Search for the cell housing the specified text and yield its [x, y] center coordinate. 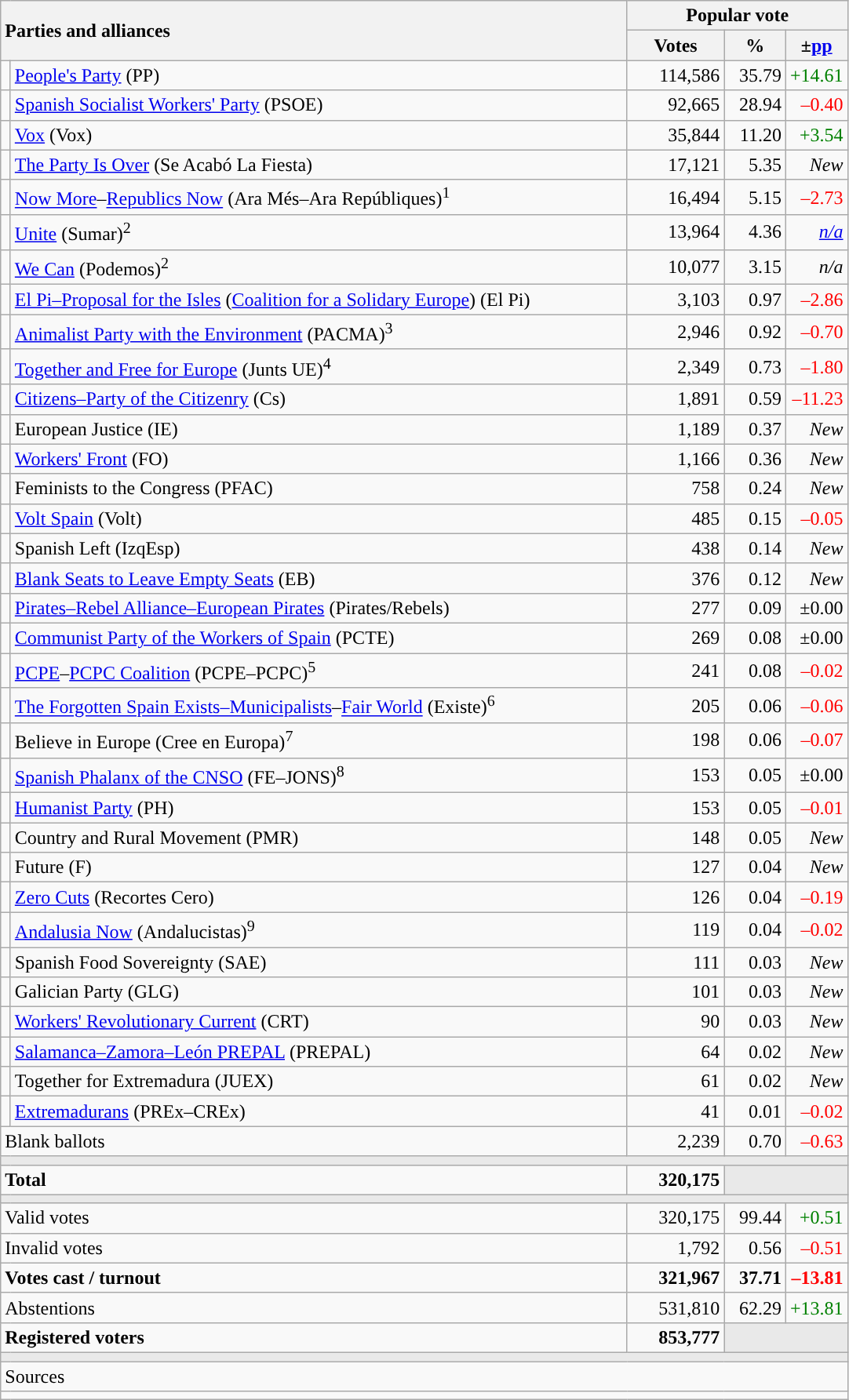
35,844 [676, 135]
El Pi–Proposal for the Isles (Coalition for a Solidary Europe) (El Pi) [319, 300]
Zero Cuts (Recortes Cero) [319, 897]
853,777 [676, 1337]
–2.86 [816, 300]
101 [676, 992]
61 [676, 1082]
321,967 [676, 1278]
0.73 [755, 367]
Humanist Party (PH) [319, 808]
Extremadurans (PREx–CREx) [319, 1111]
Total [314, 1180]
2,239 [676, 1141]
Salamanca–Zamora–León PREPAL (PREPAL) [319, 1052]
Popular vote [738, 16]
126 [676, 897]
90 [676, 1022]
+3.54 [816, 135]
0.15 [755, 518]
1,189 [676, 429]
Together and Free for Europe (Junts UE)4 [319, 367]
0.97 [755, 300]
Valid votes [314, 1218]
64 [676, 1052]
European Justice (IE) [319, 429]
1,166 [676, 459]
PCPE–PCPC Coalition (PCPE–PCPC)5 [319, 671]
0.12 [755, 578]
–0.19 [816, 897]
114,586 [676, 75]
531,810 [676, 1307]
Spanish Food Sovereignty (SAE) [319, 962]
Future (F) [319, 867]
Spanish Socialist Workers' Party (PSOE) [319, 105]
28.94 [755, 105]
92,665 [676, 105]
241 [676, 671]
16,494 [676, 198]
0.36 [755, 459]
Parties and alliances [314, 31]
0.37 [755, 429]
5.15 [755, 198]
Spanish Left (IzqEsp) [319, 548]
–2.73 [816, 198]
Country and Rural Movement (PMR) [319, 838]
148 [676, 838]
438 [676, 548]
Votes cast / turnout [314, 1278]
Unite (Sumar)2 [319, 232]
1,792 [676, 1248]
17,121 [676, 165]
99.44 [755, 1218]
127 [676, 867]
Sources [424, 1376]
Believe in Europe (Cree en Europa)7 [319, 740]
Animalist Party with the Environment (PACMA)3 [319, 333]
% [755, 45]
269 [676, 638]
2,946 [676, 333]
41 [676, 1111]
–0.07 [816, 740]
–1.80 [816, 367]
Together for Extremadura (JUEX) [319, 1082]
+0.51 [816, 1218]
37.71 [755, 1278]
111 [676, 962]
–13.81 [816, 1278]
–0.01 [816, 808]
Now More–Republics Now (Ara Més–Ara Repúbliques)1 [319, 198]
±pp [816, 45]
3.15 [755, 267]
11.20 [755, 135]
Galician Party (GLG) [319, 992]
0.92 [755, 333]
–0.63 [816, 1141]
0.59 [755, 399]
The Party Is Over (Se Acabó La Fiesta) [319, 165]
119 [676, 930]
Abstentions [314, 1307]
758 [676, 489]
0.01 [755, 1111]
485 [676, 518]
Citizens–Party of the Citizenry (Cs) [319, 399]
The Forgotten Spain Exists–Municipalists–Fair World (Existe)6 [319, 706]
0.14 [755, 548]
0.56 [755, 1248]
Andalusia Now (Andalucistas)9 [319, 930]
5.35 [755, 165]
10,077 [676, 267]
Invalid votes [314, 1248]
4.36 [755, 232]
Votes [676, 45]
Spanish Phalanx of the CNSO (FE–JONS)8 [319, 775]
–0.40 [816, 105]
0.24 [755, 489]
Feminists to the Congress (PFAC) [319, 489]
2,349 [676, 367]
+13.81 [816, 1307]
–0.06 [816, 706]
Blank ballots [314, 1141]
Blank Seats to Leave Empty Seats (EB) [319, 578]
62.29 [755, 1307]
–0.51 [816, 1248]
1,891 [676, 399]
We Can (Podemos)2 [319, 267]
Communist Party of the Workers of Spain (PCTE) [319, 638]
277 [676, 608]
0.70 [755, 1141]
People's Party (PP) [319, 75]
3,103 [676, 300]
0.09 [755, 608]
Workers' Revolutionary Current (CRT) [319, 1022]
35.79 [755, 75]
205 [676, 706]
+14.61 [816, 75]
Workers' Front (FO) [319, 459]
–0.70 [816, 333]
Vox (Vox) [319, 135]
Pirates–Rebel Alliance–European Pirates (Pirates/Rebels) [319, 608]
Volt Spain (Volt) [319, 518]
–11.23 [816, 399]
–0.05 [816, 518]
198 [676, 740]
13,964 [676, 232]
376 [676, 578]
Registered voters [314, 1337]
